Extract the [X, Y] coordinate from the center of the cell holding the provided text.  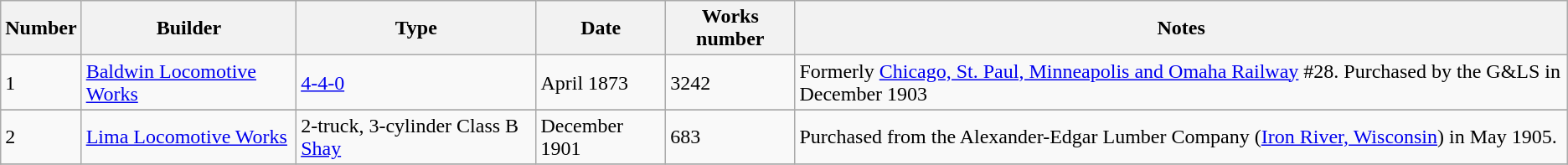
2 [41, 137]
Baldwin Locomotive Works [188, 82]
2-truck, 3-cylinder Class B Shay [416, 137]
April 1873 [601, 82]
Date [601, 28]
3242 [730, 82]
Works number [730, 28]
Type [416, 28]
4-4-0 [416, 82]
683 [730, 137]
Builder [188, 28]
Formerly Chicago, St. Paul, Minneapolis and Omaha Railway #28. Purchased by the G&LS in December 1903 [1181, 82]
Purchased from the Alexander-Edgar Lumber Company (Iron River, Wisconsin) in May 1905. [1181, 137]
Lima Locomotive Works [188, 137]
Number [41, 28]
1 [41, 82]
December 1901 [601, 137]
Notes [1181, 28]
